Detect which cell encompasses the target text, then output its (X, Y) center coordinate. 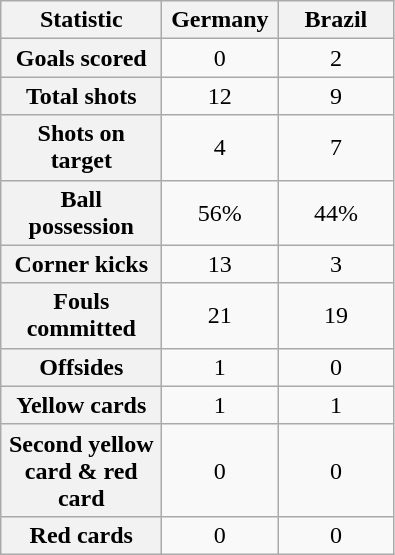
Brazil (336, 20)
44% (336, 212)
19 (336, 316)
Corner kicks (82, 264)
3 (336, 264)
Fouls committed (82, 316)
21 (220, 316)
56% (220, 212)
Ball possession (82, 212)
7 (336, 148)
Red cards (82, 535)
12 (220, 96)
2 (336, 58)
Shots on target (82, 148)
13 (220, 264)
9 (336, 96)
Second yellow card & red card (82, 470)
Offsides (82, 367)
Total shots (82, 96)
Germany (220, 20)
Yellow cards (82, 405)
4 (220, 148)
Goals scored (82, 58)
Statistic (82, 20)
